Output the (x, y) coordinate of the center of the cell containing the given text.  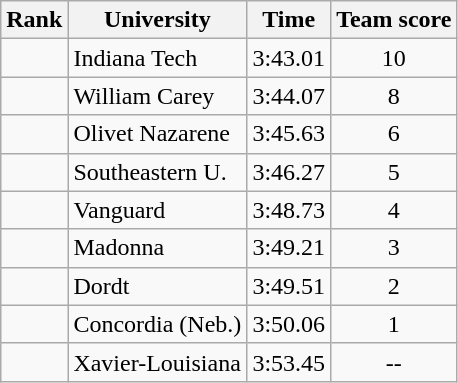
1 (394, 324)
3:43.01 (289, 58)
Team score (394, 20)
6 (394, 134)
3 (394, 248)
Southeastern U. (158, 172)
University (158, 20)
8 (394, 96)
2 (394, 286)
Time (289, 20)
William Carey (158, 96)
3:49.51 (289, 286)
3:48.73 (289, 210)
Vanguard (158, 210)
3:46.27 (289, 172)
Indiana Tech (158, 58)
3:44.07 (289, 96)
4 (394, 210)
5 (394, 172)
Dordt (158, 286)
3:49.21 (289, 248)
3:50.06 (289, 324)
Concordia (Neb.) (158, 324)
3:53.45 (289, 362)
Olivet Nazarene (158, 134)
Madonna (158, 248)
Rank (34, 20)
3:45.63 (289, 134)
10 (394, 58)
-- (394, 362)
Xavier-Louisiana (158, 362)
